From the cell containing the given text, extract its center point as (x, y) coordinate. 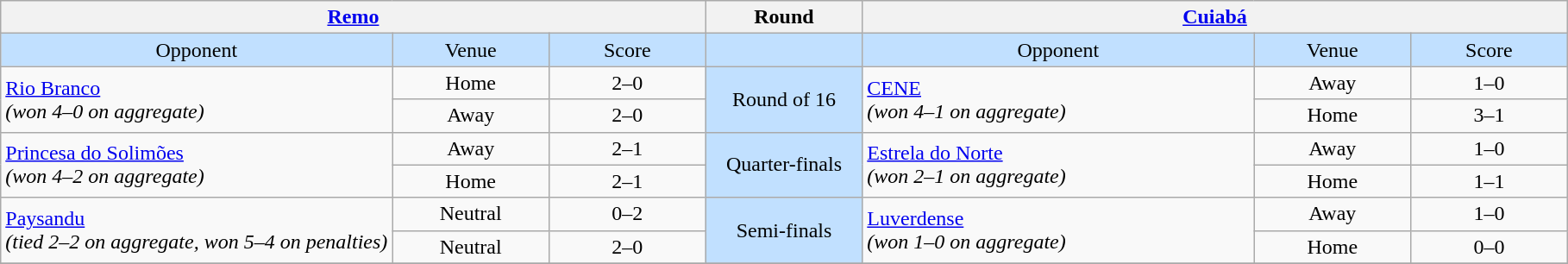
Quarter-finals (784, 165)
Princesa do Solimões(won 4–2 on aggregate) (197, 165)
Remo (354, 17)
CENE(won 4–1 on aggregate) (1058, 99)
Estrela do Norte(won 2–1 on aggregate) (1058, 165)
Cuiabá (1214, 17)
Semi-finals (784, 230)
1–1 (1490, 181)
Paysandu(tied 2–2 on aggregate, won 5–4 on penalties) (197, 230)
Luverdense(won 1–0 on aggregate) (1058, 230)
0–0 (1490, 247)
Round of 16 (784, 99)
Rio Branco(won 4–0 on aggregate) (197, 99)
3–1 (1490, 116)
0–2 (628, 214)
Round (784, 17)
